Find where the given text appears and provide that cell's center as (x, y) coordinate. 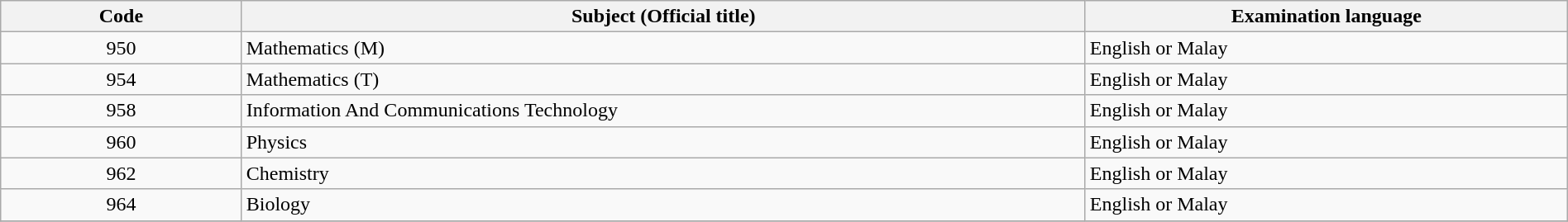
960 (121, 142)
958 (121, 111)
Information And Communications Technology (663, 111)
Physics (663, 142)
954 (121, 79)
950 (121, 48)
Mathematics (T) (663, 79)
Code (121, 17)
Examination language (1327, 17)
Subject (Official title) (663, 17)
Mathematics (M) (663, 48)
962 (121, 173)
964 (121, 205)
Chemistry (663, 173)
Biology (663, 205)
